Search for the cell housing the specified text and yield its (x, y) center coordinate. 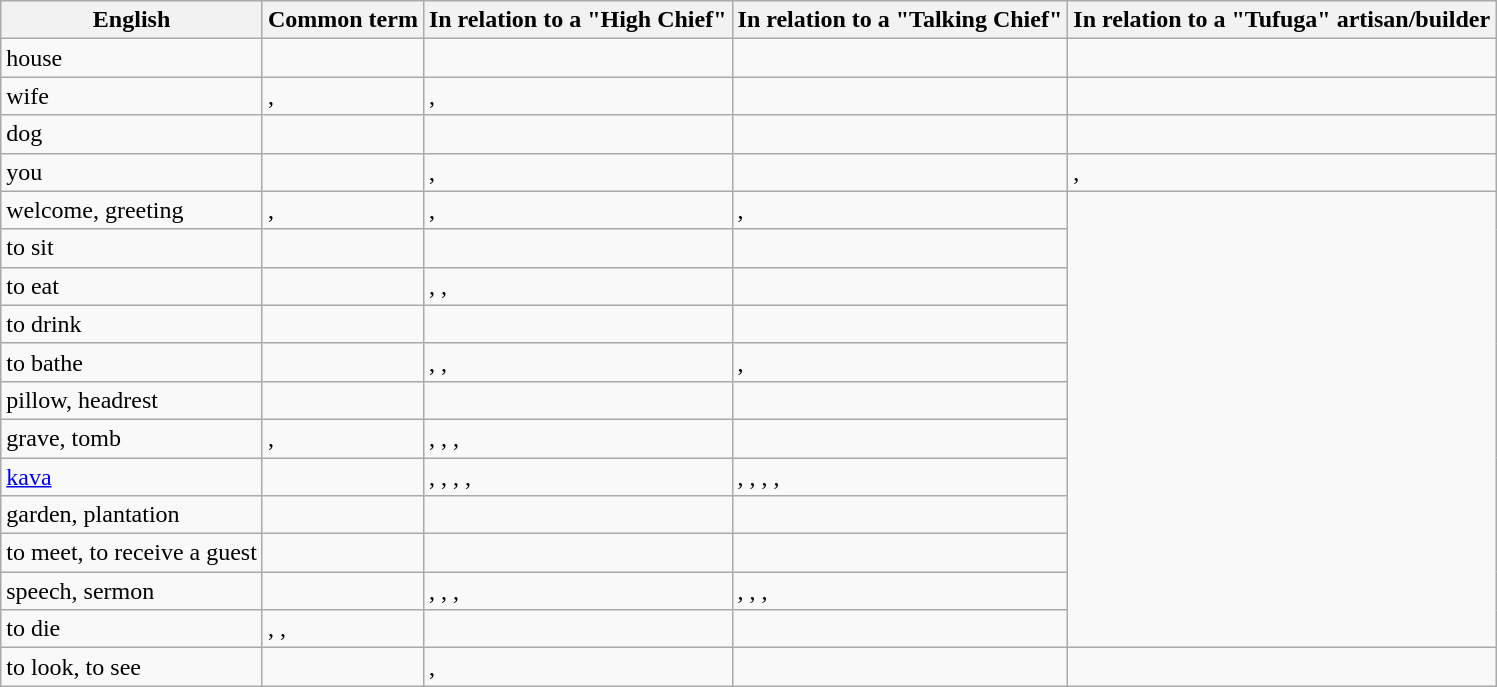
garden, plantation (132, 515)
speech, sermon (132, 591)
to meet, to receive a guest (132, 553)
to eat (132, 286)
pillow, headrest (132, 400)
to sit (132, 248)
to look, to see (132, 667)
to die (132, 629)
In relation to a "Tufuga" artisan/builder (1282, 20)
you (132, 172)
English (132, 20)
In relation to a "High Chief" (578, 20)
In relation to a "Talking Chief" (900, 20)
Common term (342, 20)
to drink (132, 324)
to bathe (132, 362)
wife (132, 96)
kava (132, 477)
welcome, greeting (132, 210)
grave, tomb (132, 438)
dog (132, 134)
house (132, 58)
